Output the (x, y) coordinate of the center of the cell containing the given text.  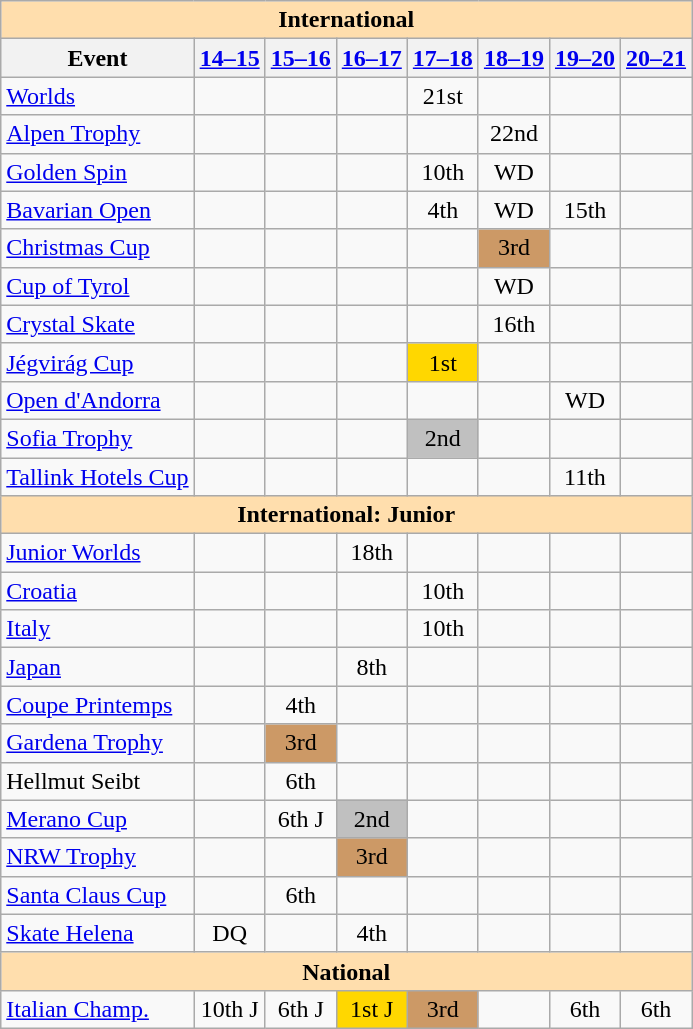
National (346, 971)
Croatia (98, 591)
Hellmut Seibt (98, 781)
18–19 (514, 58)
8th (372, 667)
Italian Champ. (98, 1009)
Event (98, 58)
21st (442, 96)
Junior Worlds (98, 553)
17–18 (442, 58)
Bavarian Open (98, 210)
22nd (514, 134)
NRW Trophy (98, 857)
Italy (98, 629)
Alpen Trophy (98, 134)
Jégvirág Cup (98, 362)
14–15 (230, 58)
Crystal Skate (98, 324)
Golden Spin (98, 172)
18th (372, 553)
Merano Cup (98, 819)
Coupe Printemps (98, 705)
Santa Claus Cup (98, 895)
16–17 (372, 58)
20–21 (656, 58)
Open d'Andorra (98, 400)
International (346, 20)
Skate Helena (98, 933)
Worlds (98, 96)
Cup of Tyrol (98, 286)
1st J (372, 1009)
Sofia Trophy (98, 438)
Christmas Cup (98, 248)
10th J (230, 1009)
DQ (230, 933)
15–16 (300, 58)
Gardena Trophy (98, 743)
16th (514, 324)
Japan (98, 667)
19–20 (584, 58)
Tallink Hotels Cup (98, 477)
International: Junior (346, 515)
15th (584, 210)
11th (584, 477)
1st (442, 362)
